Search for the cell housing the specified text and yield its (x, y) center coordinate. 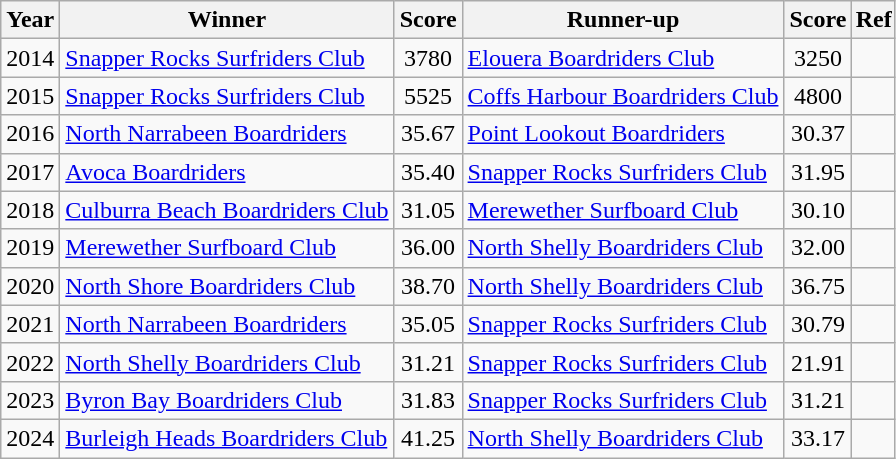
36.00 (428, 248)
36.75 (818, 286)
31.83 (428, 400)
32.00 (818, 248)
5525 (428, 96)
41.25 (428, 438)
3780 (428, 58)
2017 (30, 172)
3250 (818, 58)
Point Lookout Boardriders (623, 134)
31.95 (818, 172)
30.37 (818, 134)
2018 (30, 210)
33.17 (818, 438)
Culburra Beach Boardriders Club (227, 210)
Year (30, 20)
2014 (30, 58)
2019 (30, 248)
2023 (30, 400)
2024 (30, 438)
21.91 (818, 362)
35.05 (428, 324)
Coffs Harbour Boardriders Club (623, 96)
30.79 (818, 324)
2015 (30, 96)
2020 (30, 286)
30.10 (818, 210)
2016 (30, 134)
Elouera Boardriders Club (623, 58)
Ref (874, 20)
Byron Bay Boardriders Club (227, 400)
Burleigh Heads Boardriders Club (227, 438)
2021 (30, 324)
2022 (30, 362)
38.70 (428, 286)
Winner (227, 20)
35.67 (428, 134)
Avoca Boardriders (227, 172)
North Shore Boardriders Club (227, 286)
31.05 (428, 210)
35.40 (428, 172)
Runner-up (623, 20)
4800 (818, 96)
